Detect which cell encompasses the target text, then output its [X, Y] center coordinate. 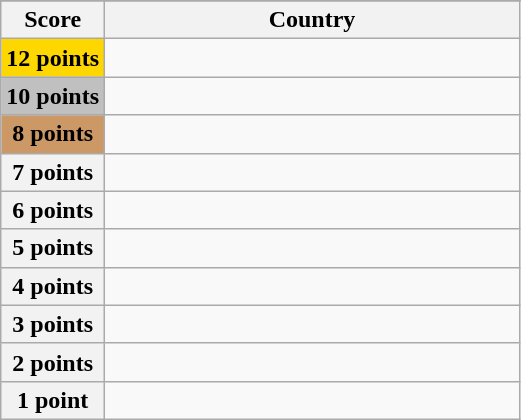
7 points [53, 172]
5 points [53, 248]
10 points [53, 96]
8 points [53, 134]
4 points [53, 286]
3 points [53, 324]
1 point [53, 400]
2 points [53, 362]
Country [312, 20]
6 points [53, 210]
Score [53, 20]
12 points [53, 58]
